Return the (X, Y) coordinate for the center point of the cell that contains the specified text.  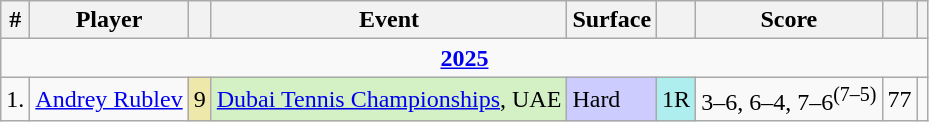
Player (109, 20)
Dubai Tennis Championships, UAE (389, 100)
77 (900, 100)
2025 (464, 58)
# (16, 20)
1R (676, 100)
9 (200, 100)
3–6, 6–4, 7–6(7–5) (789, 100)
Andrey Rublev (109, 100)
Surface (612, 20)
1. (16, 100)
Hard (612, 100)
Score (789, 20)
Event (389, 20)
